Find where the given text appears and provide that cell's center as (x, y) coordinate. 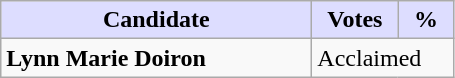
Votes (355, 20)
% (426, 20)
Candidate (156, 20)
Lynn Marie Doiron (156, 58)
Acclaimed (383, 58)
